Pinpoint the cell where the given text exists, returning its (X, Y) midpoint coordinate. 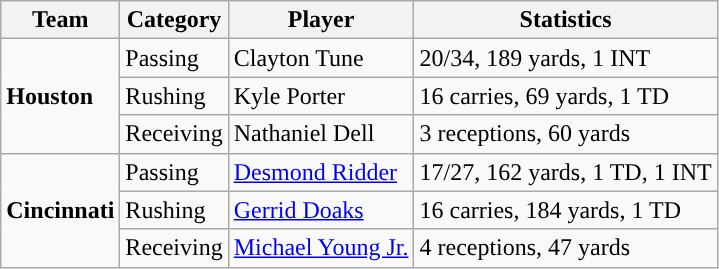
Cincinnati (60, 210)
Statistics (566, 20)
Kyle Porter (321, 96)
Category (174, 20)
4 receptions, 47 yards (566, 248)
Nathaniel Dell (321, 134)
Desmond Ridder (321, 172)
17/27, 162 yards, 1 TD, 1 INT (566, 172)
Clayton Tune (321, 58)
3 receptions, 60 yards (566, 134)
Player (321, 20)
16 carries, 184 yards, 1 TD (566, 210)
16 carries, 69 yards, 1 TD (566, 96)
Gerrid Doaks (321, 210)
Michael Young Jr. (321, 248)
20/34, 189 yards, 1 INT (566, 58)
Team (60, 20)
Houston (60, 96)
